Determine the [X, Y] coordinate at the center of the cell enclosing the given text.  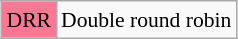
Double round robin [146, 20]
DRR [30, 20]
